Provide the [x, y] coordinate of the cell's center where the given text is located.  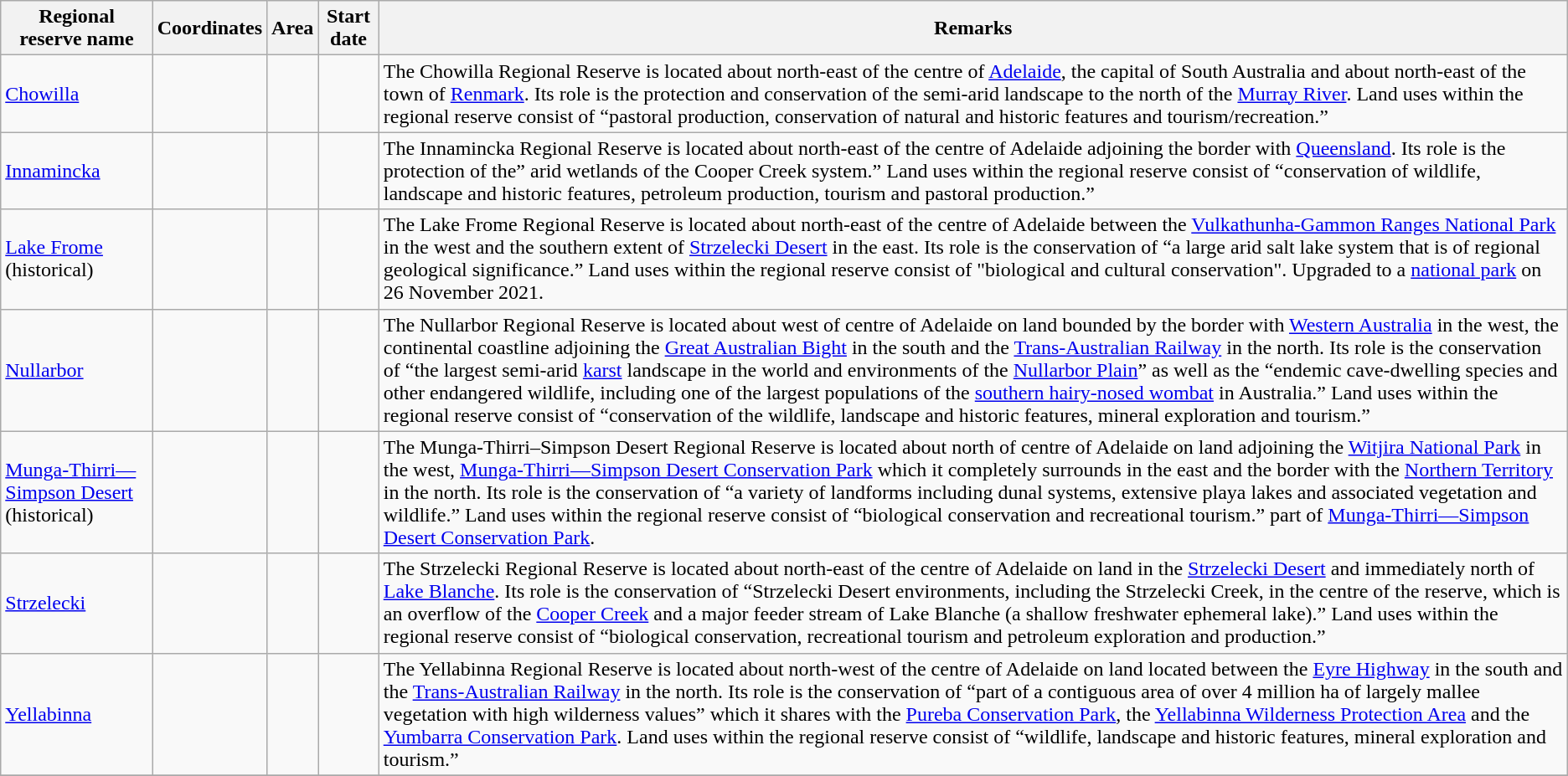
Yellabinna [77, 714]
Start date [348, 28]
Munga-Thirri—Simpson Desert (historical) [77, 492]
Strzelecki [77, 603]
Chowilla [77, 94]
Remarks [973, 28]
Lake Frome (historical) [77, 260]
Innamincka [77, 171]
Coordinates [209, 28]
Area [293, 28]
Regional reserve name [77, 28]
Nullarbor [77, 370]
